Return [X, Y] of the center of cell containing provided text 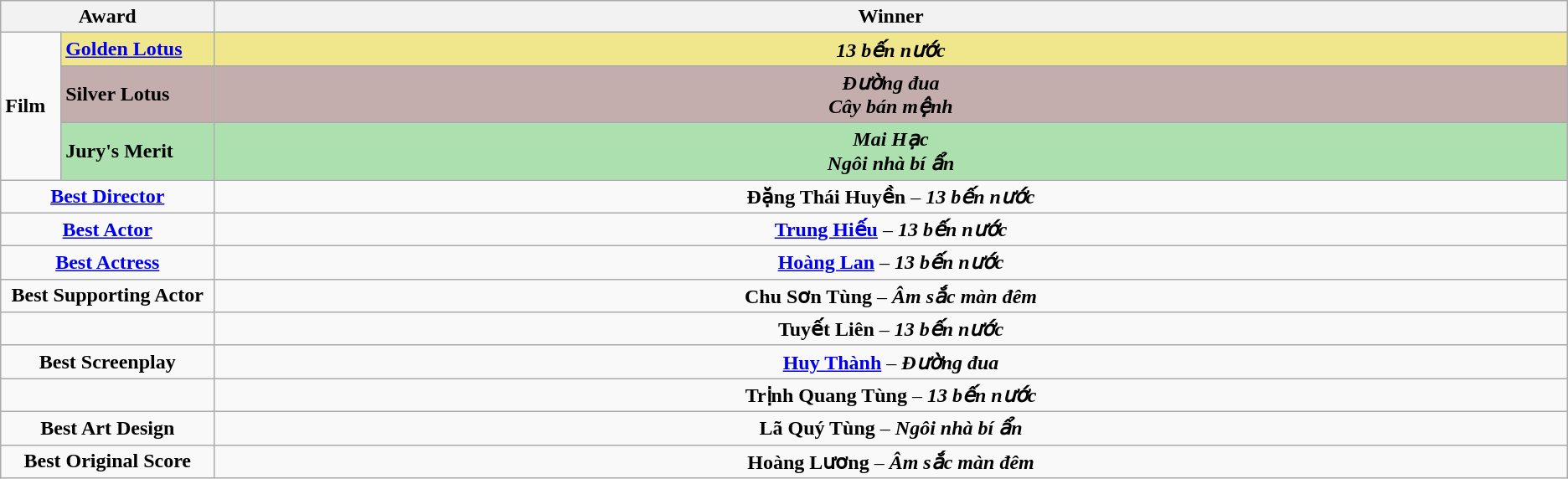
Winner [891, 17]
Silver Lotus [137, 94]
Best Director [107, 196]
Golden Lotus [137, 49]
Best Supporting Actor [107, 296]
Best Original Score [107, 461]
Best Actress [107, 263]
Lã Quý Tùng – Ngôi nhà bí ẩn [891, 428]
Chu Sơn Tùng – Âm sắc màn đêm [891, 296]
Jury's Merit [137, 151]
Award [107, 17]
Tuyết Liên – 13 bến nước [891, 329]
Đường đuaCây bán mệnh [891, 94]
Best Screenplay [107, 362]
Đặng Thái Huyền – 13 bến nước [891, 196]
Mai HạcNgôi nhà bí ẩn [891, 151]
13 bến nước [891, 49]
Hoàng Lương – Âm sắc màn đêm [891, 461]
Hoàng Lan – 13 bến nước [891, 263]
Film [31, 106]
Huy Thành – Đường đua [891, 362]
Best Art Design [107, 428]
Trịnh Quang Tùng – 13 bến nước [891, 395]
Trung Hiếu – 13 bến nước [891, 229]
Best Actor [107, 229]
